Return (x, y) of the center of cell containing provided text 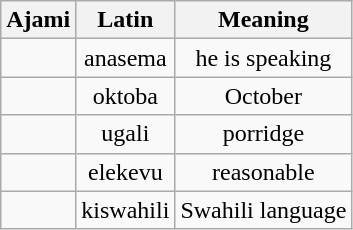
elekevu (126, 172)
porridge (264, 134)
he is speaking (264, 58)
Latin (126, 20)
Meaning (264, 20)
reasonable (264, 172)
anasema (126, 58)
Ajami (38, 20)
Swahili language (264, 210)
oktoba (126, 96)
October (264, 96)
ugali (126, 134)
kiswahili (126, 210)
